Determine the [x, y] coordinate at the center of the cell enclosing the given text.  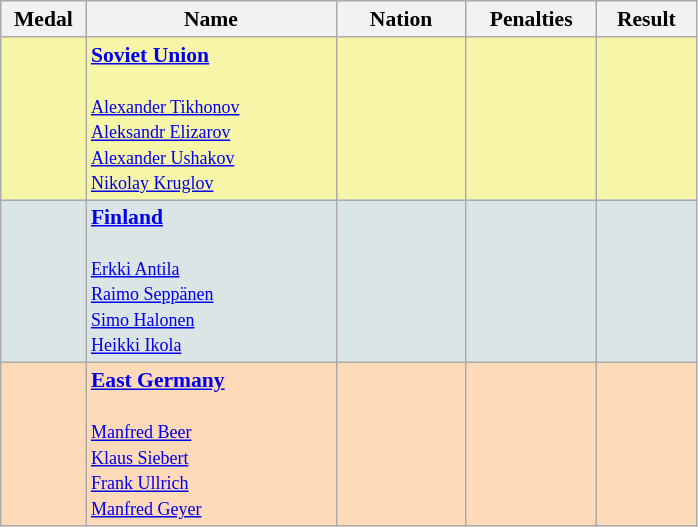
Soviet UnionAlexander TikhonovAleksandr ElizarovAlexander UshakovNikolay Kruglov [211, 118]
Medal [44, 19]
FinlandErkki AntilaRaimo SeppänenSimo HalonenHeikki Ikola [211, 282]
East GermanyManfred BeerKlaus SiebertFrank UllrichManfred Geyer [211, 444]
Nation [401, 19]
Penalties [531, 19]
Result [646, 19]
Name [211, 19]
